Output the (x, y) coordinate of the center of the cell containing the given text.  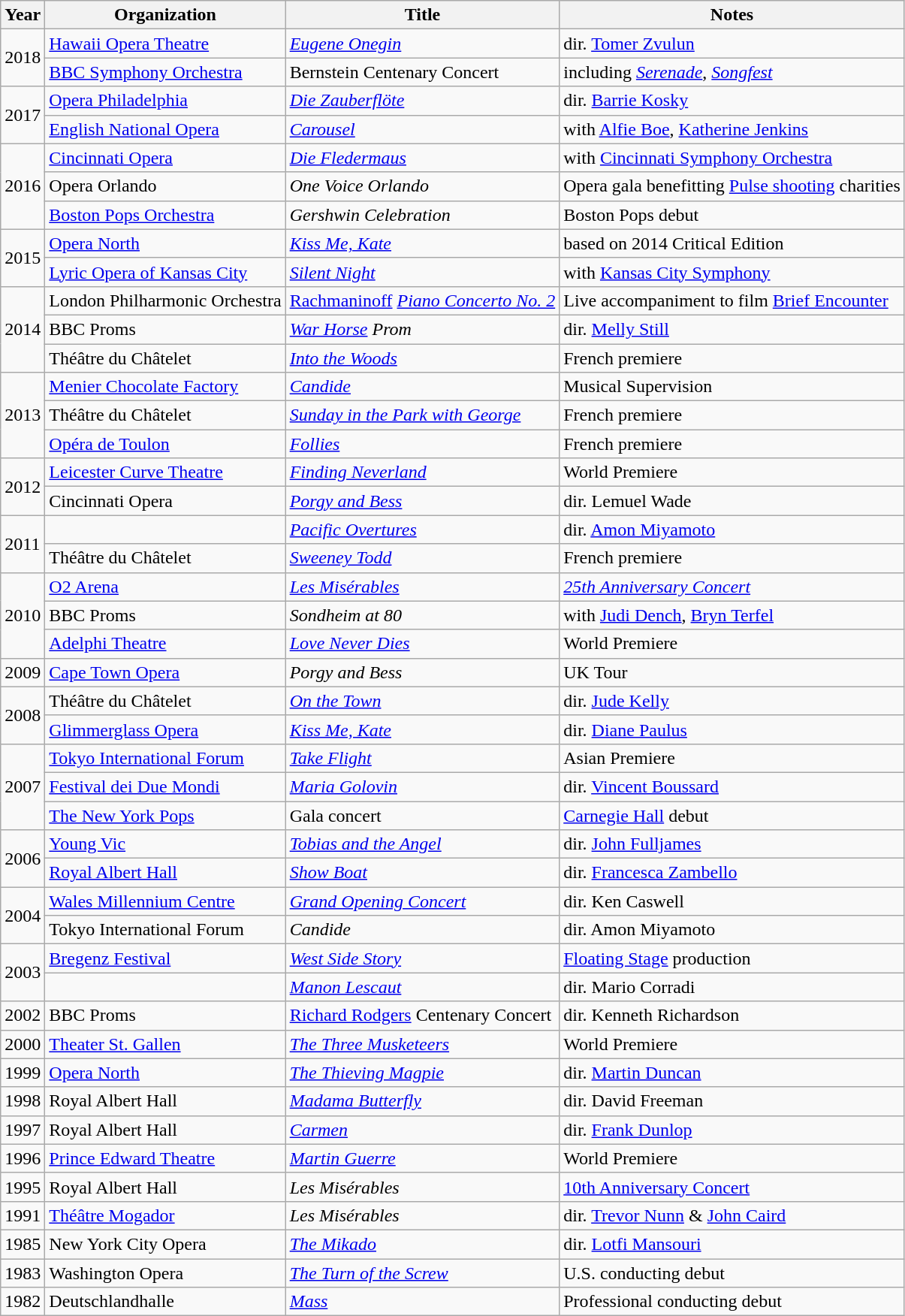
UK Tour (732, 672)
Young Vic (165, 844)
Washington Opera (165, 1273)
2010 (23, 615)
Finding Neverland (422, 472)
25th Anniversary Concert (732, 587)
including Serenade, Songfest (732, 72)
Wales Millennium Centre (165, 901)
Die Fledermaus (422, 158)
based on 2014 Critical Edition (732, 243)
1998 (23, 1101)
1982 (23, 1302)
2018 (23, 58)
Die Zauberflöte (422, 101)
1997 (23, 1130)
2000 (23, 1044)
Boston Pops Orchestra (165, 215)
dir. Jude Kelly (732, 701)
with Judi Dench, Bryn Terfel (732, 615)
Maria Golovin (422, 786)
dir. Martin Duncan (732, 1073)
with Alfie Boe, Katherine Jenkins (732, 129)
dir. Barrie Kosky (732, 101)
Carmen (422, 1130)
dir. David Freeman (732, 1101)
Organization (165, 15)
Theater St. Gallen (165, 1044)
dir. Kenneth Richardson (732, 1016)
The Three Musketeers (422, 1044)
2003 (23, 973)
On the Town (422, 701)
dir. Diane Paulus (732, 729)
Sunday in the Park with George (422, 415)
2006 (23, 859)
The Turn of the Screw (422, 1273)
Love Never Dies (422, 644)
2014 (23, 329)
Floating Stage production (732, 958)
Prince Edward Theatre (165, 1158)
1996 (23, 1158)
dir. Tomer Zvulun (732, 44)
Year (23, 15)
dir. Lotfi Mansouri (732, 1244)
Show Boat (422, 873)
Manon Lescaut (422, 987)
Opera Philadelphia (165, 101)
2009 (23, 672)
dir. Mario Corradi (732, 987)
Follies (422, 444)
Tobias and the Angel (422, 844)
Take Flight (422, 758)
Leicester Curve Theatre (165, 472)
dir. Vincent Boussard (732, 786)
Carnegie Hall debut (732, 815)
dir. Trevor Nunn & John Caird (732, 1215)
with Cincinnati Symphony Orchestra (732, 158)
West Side Story (422, 958)
Opera gala benefitting Pulse shooting charities (732, 186)
2011 (23, 544)
Bernstein Centenary Concert (422, 72)
Rachmaninoff Piano Concerto No. 2 (422, 300)
Festival dei Due Mondi (165, 786)
Gala concert (422, 815)
Glimmerglass Opera (165, 729)
1999 (23, 1073)
O2 Arena (165, 587)
Hawaii Opera Theatre (165, 44)
2008 (23, 715)
Richard Rodgers Centenary Concert (422, 1016)
dir. Frank Dunlop (732, 1130)
Grand Opening Concert (422, 901)
dir. Francesca Zambello (732, 873)
Mass (422, 1302)
2017 (23, 115)
Opéra de Toulon (165, 444)
Into the Woods (422, 358)
dir. John Fulljames (732, 844)
Musical Supervision (732, 387)
The New York Pops (165, 815)
2004 (23, 916)
U.S. conducting debut (732, 1273)
Théâtre Mogador (165, 1215)
Martin Guerre (422, 1158)
Title (422, 15)
10th Anniversary Concert (732, 1187)
Eugene Onegin (422, 44)
Cape Town Opera (165, 672)
BBC Symphony Orchestra (165, 72)
2002 (23, 1016)
1985 (23, 1244)
English National Opera (165, 129)
Adelphi Theatre (165, 644)
2013 (23, 415)
One Voice Orlando (422, 186)
1995 (23, 1187)
Sondheim at 80 (422, 615)
Gershwin Celebration (422, 215)
1983 (23, 1273)
Notes (732, 15)
with Kansas City Symphony (732, 272)
The Thieving Magpie (422, 1073)
dir. Melly Still (732, 329)
New York City Opera (165, 1244)
2007 (23, 786)
Deutschlandhalle (165, 1302)
Live accompaniment to film Brief Encounter (732, 300)
Bregenz Festival (165, 958)
dir. Lemuel Wade (732, 501)
Pacific Overtures (422, 530)
Madama Butterfly (422, 1101)
2012 (23, 487)
Opera Orlando (165, 186)
Boston Pops debut (732, 215)
2016 (23, 186)
War Horse Prom (422, 329)
2015 (23, 258)
The Mikado (422, 1244)
dir. Ken Caswell (732, 901)
Asian Premiere (732, 758)
Lyric Opera of Kansas City (165, 272)
London Philharmonic Orchestra (165, 300)
Menier Chocolate Factory (165, 387)
1991 (23, 1215)
Carousel (422, 129)
Silent Night (422, 272)
Professional conducting debut (732, 1302)
Sweeney Todd (422, 558)
